Determine the (x, y) coordinate at the center of the cell enclosing the given text.  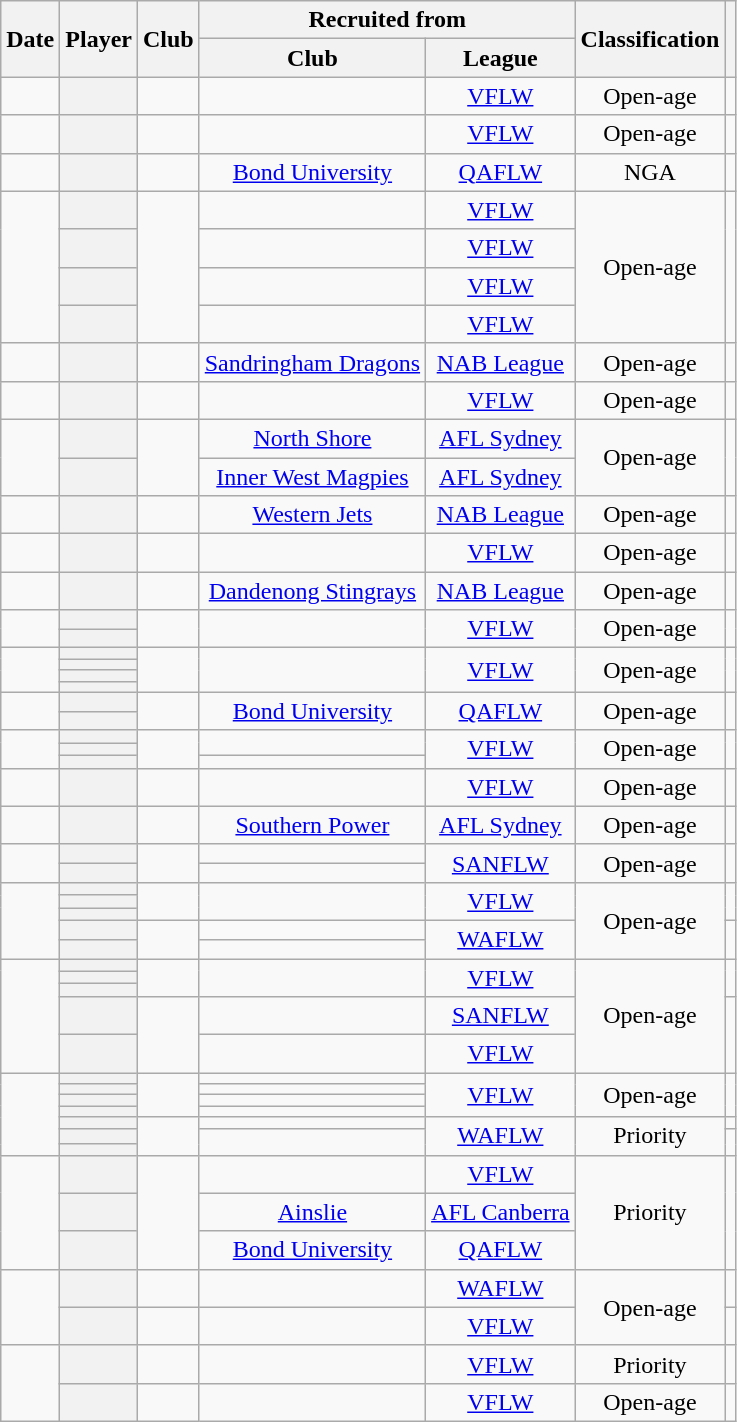
Classification (650, 39)
North Shore (312, 438)
Ainslie (312, 1212)
NGA (650, 172)
Dandenong Stingrays (312, 591)
League (500, 58)
Western Jets (312, 515)
AFL Canberra (500, 1212)
Inner West Magpies (312, 477)
Recruited from (387, 20)
Player (99, 39)
Date (30, 39)
Southern Power (312, 825)
Sandringham Dragons (312, 362)
